Return [X, Y] of the center of cell containing provided text 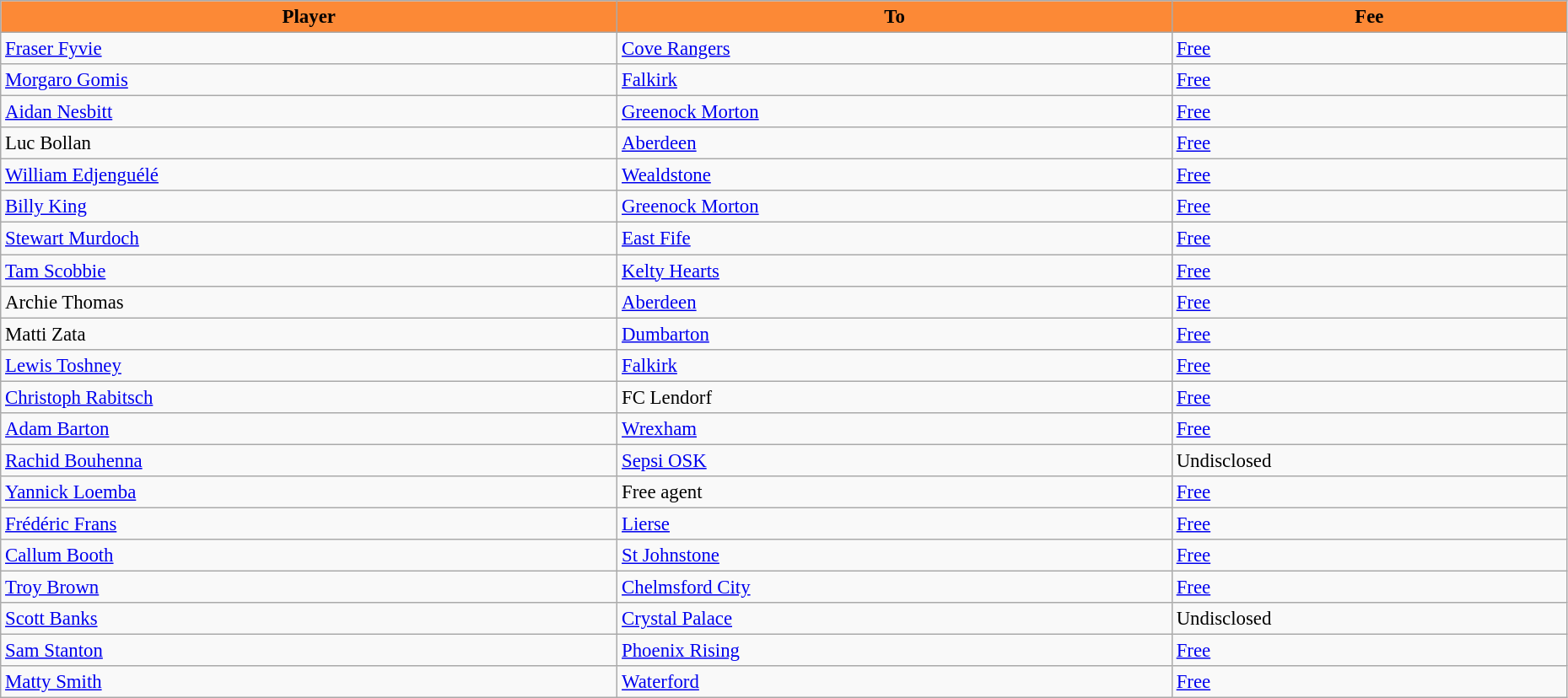
Yannick Loemba [309, 492]
Adam Barton [309, 429]
Scott Banks [309, 619]
Player [309, 17]
Sam Stanton [309, 651]
Callum Booth [309, 556]
Dumbarton [895, 334]
Lewis Toshney [309, 365]
Rachid Bouhenna [309, 460]
Chelmsford City [895, 588]
Cove Rangers [895, 49]
Matty Smith [309, 682]
Troy Brown [309, 588]
Morgaro Gomis [309, 80]
Billy King [309, 207]
Wealdstone [895, 175]
Phoenix Rising [895, 651]
Waterford [895, 682]
Fraser Fyvie [309, 49]
Tam Scobbie [309, 271]
Crystal Palace [895, 619]
Kelty Hearts [895, 271]
Stewart Murdoch [309, 239]
Aidan Nesbitt [309, 112]
Wrexham [895, 429]
FC Lendorf [895, 397]
Archie Thomas [309, 302]
Matti Zata [309, 334]
William Edjenguélé [309, 175]
Frédéric Frans [309, 523]
Luc Bollan [309, 143]
Fee [1369, 17]
East Fife [895, 239]
To [895, 17]
Lierse [895, 523]
Free agent [895, 492]
Christoph Rabitsch [309, 397]
St Johnstone [895, 556]
Sepsi OSK [895, 460]
